Locate the cell with the specified text and output its [x, y] center coordinate. 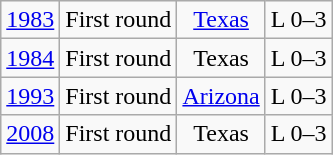
1993 [30, 96]
1984 [30, 58]
Arizona [221, 96]
2008 [30, 134]
1983 [30, 20]
